Identify which cell holds the provided text, then report its (x, y) central coordinate. 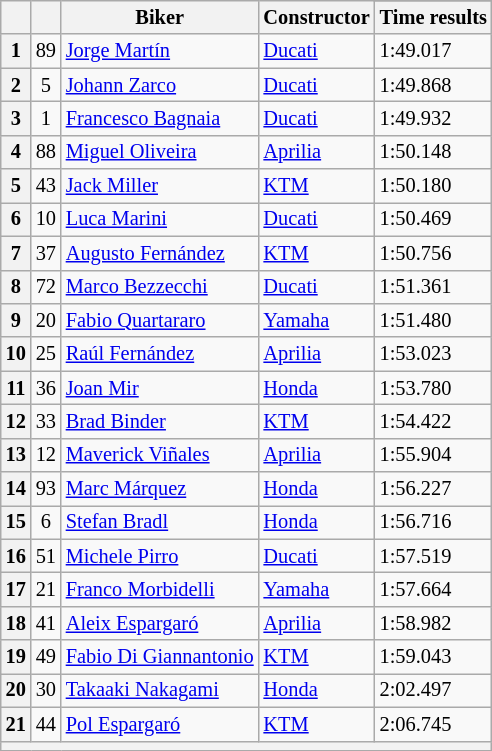
36 (46, 388)
13 (16, 455)
15 (16, 522)
16 (16, 556)
Maverick Viñales (160, 455)
Stefan Bradl (160, 522)
Fabio Di Giannantonio (160, 657)
3 (16, 118)
Marc Márquez (160, 489)
Time results (434, 17)
Francesco Bagnaia (160, 118)
Biker (160, 17)
93 (46, 489)
1:55.904 (434, 455)
1:56.227 (434, 489)
1:53.780 (434, 388)
1:50.180 (434, 186)
Pol Espargaró (160, 724)
89 (46, 51)
1:51.480 (434, 320)
1:57.519 (434, 556)
49 (46, 657)
Fabio Quartararo (160, 320)
43 (46, 186)
18 (16, 623)
1:49.017 (434, 51)
1:51.361 (434, 287)
1:53.023 (434, 354)
Marco Bezzecchi (160, 287)
1:50.469 (434, 219)
1:50.148 (434, 152)
Michele Pirro (160, 556)
Aleix Espargaró (160, 623)
1:57.664 (434, 589)
33 (46, 421)
1:50.756 (434, 253)
8 (16, 287)
88 (46, 152)
Jack Miller (160, 186)
Franco Morbidelli (160, 589)
41 (46, 623)
2:06.745 (434, 724)
30 (46, 690)
Brad Binder (160, 421)
1:58.982 (434, 623)
Miguel Oliveira (160, 152)
Constructor (317, 17)
Joan Mir (160, 388)
37 (46, 253)
44 (46, 724)
1:56.716 (434, 522)
17 (16, 589)
1:49.868 (434, 85)
Augusto Fernández (160, 253)
1:54.422 (434, 421)
14 (16, 489)
Luca Marini (160, 219)
72 (46, 287)
1:49.932 (434, 118)
11 (16, 388)
2:02.497 (434, 690)
7 (16, 253)
1:59.043 (434, 657)
2 (16, 85)
9 (16, 320)
Johann Zarco (160, 85)
Jorge Martín (160, 51)
25 (46, 354)
Raúl Fernández (160, 354)
4 (16, 152)
Takaaki Nakagami (160, 690)
51 (46, 556)
19 (16, 657)
